Detect which cell encompasses the target text, then output its [X, Y] center coordinate. 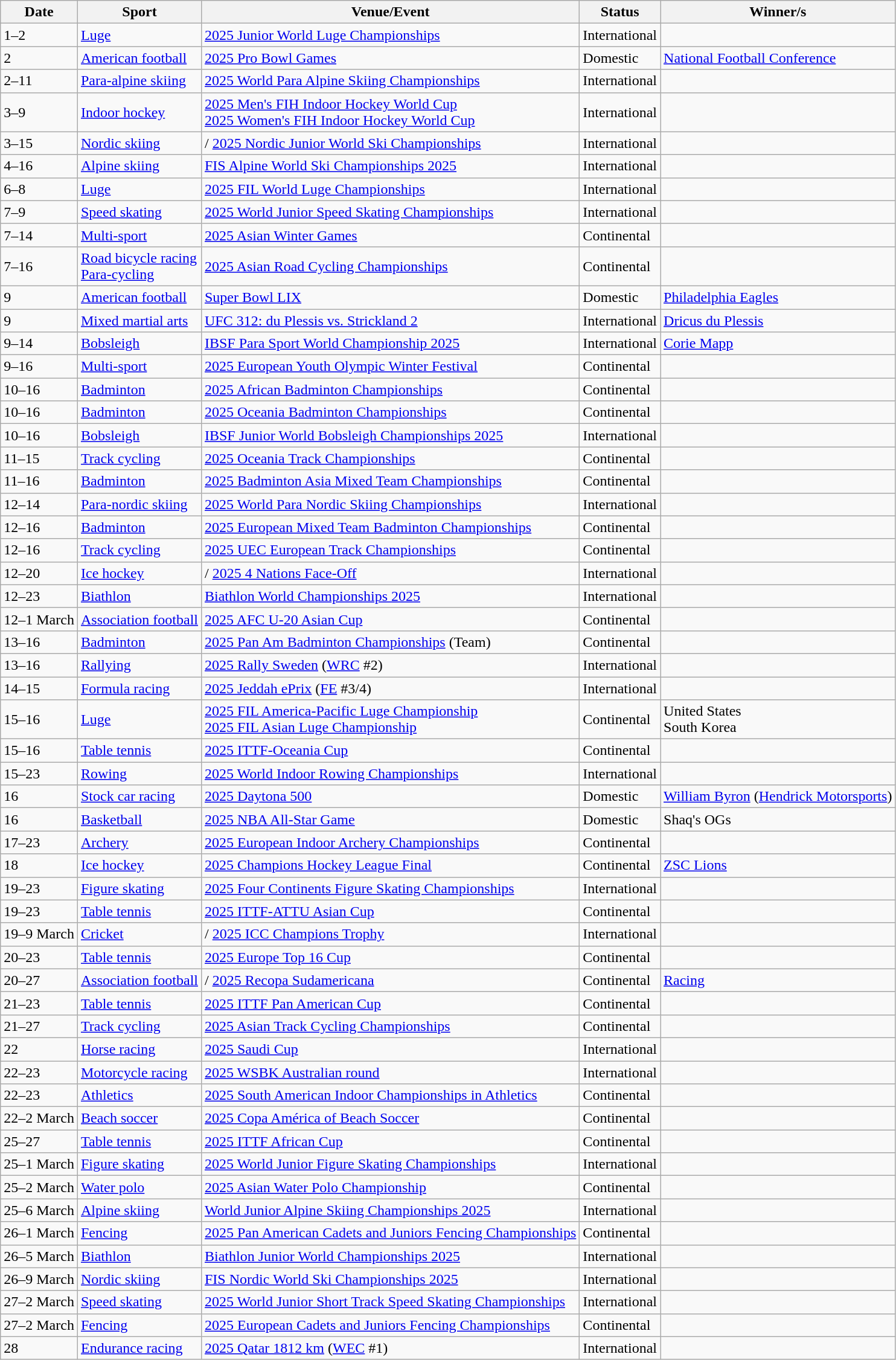
Corie Mapp [778, 344]
28 [39, 1348]
2025 WSBK Australian round [390, 1072]
2025 World Para Nordic Skiing Championships [390, 504]
Horse racing [139, 1049]
UFC 312: du Plessis vs. Strickland 2 [390, 321]
/ 2025 Recopa Sudamericana [390, 980]
2025 ITTF African Cup [390, 1141]
2025 Pan Am Badminton Championships (Team) [390, 642]
14–15 [39, 688]
11–16 [39, 481]
Endurance racing [139, 1348]
2025 European Indoor Archery Championships [390, 842]
21–27 [39, 1026]
7–9 [39, 212]
2025 Europe Top 16 Cup [390, 957]
Mixed martial arts [139, 321]
Winner/s [778, 12]
7–14 [39, 235]
World Junior Alpine Skiing Championships 2025 [390, 1210]
Archery [139, 842]
2025 Oceania Badminton Championships [390, 412]
Biathlon Junior World Championships 2025 [390, 1256]
William Byron (Hendrick Motorsports) [778, 797]
Motorcycle racing [139, 1072]
12–20 [39, 573]
Shaq's OGs [778, 820]
2025 UEC European Track Championships [390, 550]
Water polo [139, 1187]
18 [39, 865]
Para-alpine skiing [139, 81]
19–9 March [39, 934]
17–23 [39, 842]
26–9 March [39, 1279]
Sport [139, 12]
Venue/Event [390, 12]
2025 AFC U-20 Asian Cup [390, 619]
Biathlon World Championships 2025 [390, 596]
2025 Asian Water Polo Championship [390, 1187]
2025 African Badminton Championships [390, 390]
FIS Nordic World Ski Championships 2025 [390, 1279]
2025 World Para Alpine Skiing Championships [390, 81]
15–23 [39, 774]
IBSF Junior World Bobsleigh Championships 2025 [390, 435]
Dricus du Plessis [778, 321]
12–14 [39, 504]
2025 Champions Hockey League Final [390, 865]
2025 European Cadets and Juniors Fencing Championships [390, 1325]
2025 European Youth Olympic Winter Festival [390, 367]
Formula racing [139, 688]
2025 World Junior Figure Skating Championships [390, 1164]
20–23 [39, 957]
Super Bowl LIX [390, 297]
Stock car racing [139, 797]
National Football Conference [778, 58]
2025 Pan American Cadets and Juniors Fencing Championships [390, 1233]
Beach soccer [139, 1118]
2025 Junior World Luge Championships [390, 35]
/ 2025 ICC Champions Trophy [390, 934]
22–2 March [39, 1118]
Road bicycle racingPara-cycling [139, 266]
2025 South American Indoor Championships in Athletics [390, 1095]
22 [39, 1049]
2025 ITTF-ATTU Asian Cup [390, 911]
1–2 [39, 35]
2025 Daytona 500 [390, 797]
26–1 March [39, 1233]
2025 Men's FIH Indoor Hockey World Cup 2025 Women's FIH Indoor Hockey World Cup [390, 112]
9–16 [39, 367]
2025 Oceania Track Championships [390, 458]
2025 European Mixed Team Badminton Championships [390, 527]
3–15 [39, 143]
2025 Copa América of Beach Soccer [390, 1118]
3–9 [39, 112]
2025 Asian Road Cycling Championships [390, 266]
Basketball [139, 820]
/ 2025 Nordic Junior World Ski Championships [390, 143]
Athletics [139, 1095]
Indoor hockey [139, 112]
2025 Asian Winter Games [390, 235]
2025 ITTF-Oceania Cup [390, 751]
2025 FIL America-Pacific Luge Championship 2025 FIL Asian Luge Championship [390, 720]
25–1 March [39, 1164]
7–16 [39, 266]
FIS Alpine World Ski Championships 2025 [390, 166]
Rallying [139, 665]
2 [39, 58]
9–14 [39, 344]
25–6 March [39, 1210]
Racing [778, 980]
2025 NBA All-Star Game [390, 820]
ZSC Lions [778, 865]
21–23 [39, 1003]
Status [620, 12]
Date [39, 12]
2025 ITTF Pan American Cup [390, 1003]
2025 Badminton Asia Mixed Team Championships [390, 481]
6–8 [39, 189]
United States South Korea [778, 720]
2025 World Junior Speed Skating Championships [390, 212]
2–11 [39, 81]
12–23 [39, 596]
/ 2025 4 Nations Face-Off [390, 573]
Philadelphia Eagles [778, 297]
2025 Saudi Cup [390, 1049]
2025 FIL World Luge Championships [390, 189]
2025 World Junior Short Track Speed Skating Championships [390, 1302]
2025 Rally Sweden (WRC #2) [390, 665]
11–15 [39, 458]
25–27 [39, 1141]
Cricket [139, 934]
IBSF Para Sport World Championship 2025 [390, 344]
Rowing [139, 774]
12–1 March [39, 619]
2025 Four Continents Figure Skating Championships [390, 888]
2025 World Indoor Rowing Championships [390, 774]
Para-nordic skiing [139, 504]
4–16 [39, 166]
2025 Qatar 1812 km (WEC #1) [390, 1348]
25–2 March [39, 1187]
2025 Pro Bowl Games [390, 58]
26–5 March [39, 1256]
2025 Asian Track Cycling Championships [390, 1026]
20–27 [39, 980]
2025 Jeddah ePrix (FE #3/4) [390, 688]
